Output the [X, Y] coordinate of the center of the cell containing the given text.  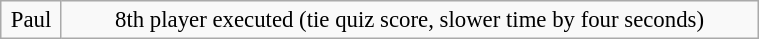
8th player executed (tie quiz score, slower time by four seconds) [410, 20]
Paul [30, 20]
